For the text-containing cell, return its midpoint in (X, Y) coordinate format. 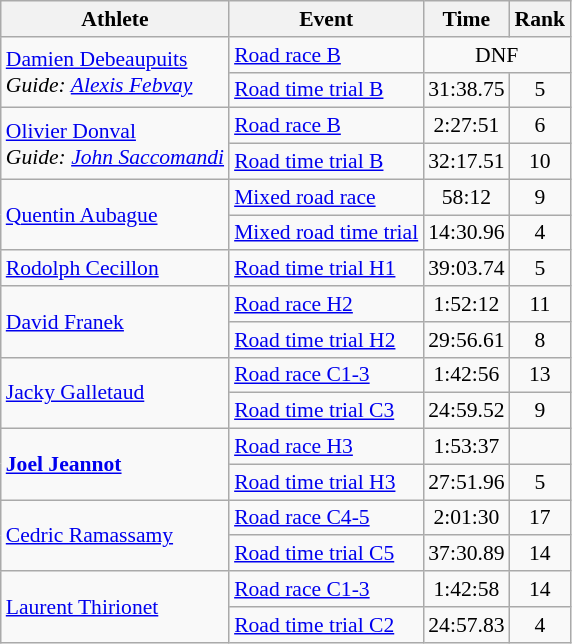
6 (540, 126)
27:51.96 (466, 482)
Jacky Galletaud (115, 392)
2:27:51 (466, 126)
Rank (540, 19)
24:57.83 (466, 625)
1:53:37 (466, 447)
1:42:56 (466, 375)
17 (540, 518)
Quentin Aubague (115, 214)
8 (540, 340)
Mixed road time trial (326, 233)
Rodolph Cecillon (115, 269)
David Franek (115, 322)
Road time trial C5 (326, 554)
32:17.51 (466, 162)
Road time trial H2 (326, 340)
39:03.74 (466, 269)
Road time trial C2 (326, 625)
Road race C4-5 (326, 518)
Road race H3 (326, 447)
2:01:30 (466, 518)
Joel Jeannot (115, 464)
Road time trial H1 (326, 269)
Mixed road race (326, 197)
Laurent Thirionet (115, 606)
37:30.89 (466, 554)
Event (326, 19)
Athlete (115, 19)
13 (540, 375)
Damien Debeaupuits Guide: Alexis Febvay (115, 72)
Road time trial C3 (326, 411)
Olivier Donval Guide: John Saccomandi (115, 144)
1:42:58 (466, 589)
Time (466, 19)
31:38.75 (466, 90)
29:56.61 (466, 340)
Road race H2 (326, 304)
11 (540, 304)
DNF (496, 55)
24:59.52 (466, 411)
58:12 (466, 197)
14:30.96 (466, 233)
10 (540, 162)
1:52:12 (466, 304)
Cedric Ramassamy (115, 536)
Road time trial H3 (326, 482)
